Determine the (x, y) coordinate at the center of the cell enclosing the given text.  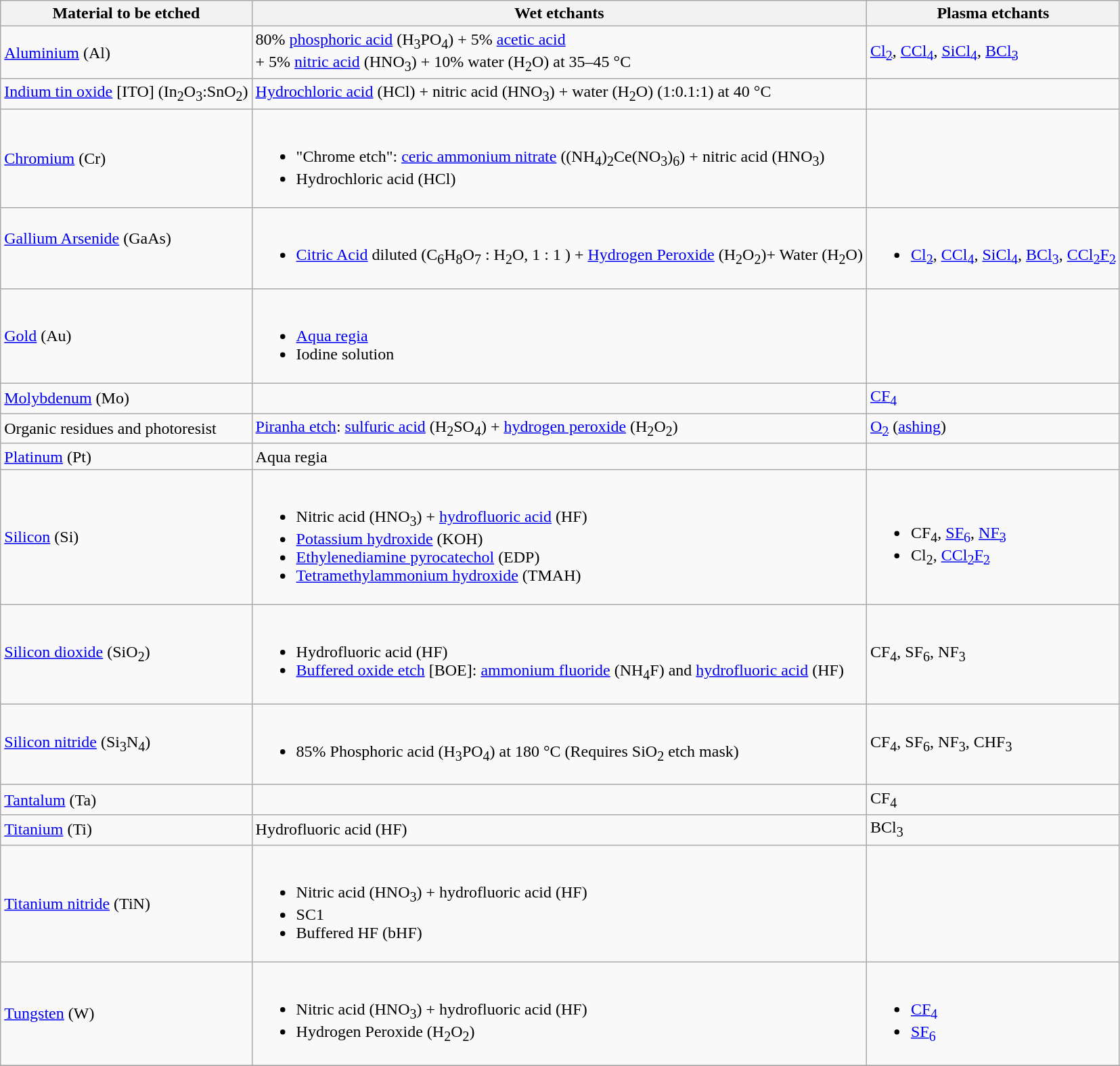
Titanium nitride (TiN) (126, 903)
Aluminium (Al) (126, 53)
Nitric acid (HNO3) + hydrofluoric acid (HF)SC1Buffered HF (bHF) (559, 903)
Chromium (Cr) (126, 158)
Cl2, CCl4, SiCl4, BCl3, CCl2F2 (993, 248)
Material to be etched (126, 14)
Nitric acid (HNO3) + hydrofluoric acid (HF)Hydrogen Peroxide (H2O2) (559, 1014)
CF4, SF6, NF3 (993, 654)
Plasma etchants (993, 14)
Hydrofluoric acid (HF)Buffered oxide etch [BOE]: ammonium fluoride (NH4F) and hydrofluoric acid (HF) (559, 654)
Piranha etch: sulfuric acid (H2SO4) + hydrogen peroxide (H2O2) (559, 428)
Aqua regia (559, 456)
Citric Acid diluted (C6H8O7 : H2O, 1 : 1 ) + Hydrogen Peroxide (H2O2)+ Water (H2O) (559, 248)
O2 (ashing) (993, 428)
Gallium Arsenide (GaAs) (126, 248)
Aqua regiaIodine solution (559, 336)
"Chrome etch": ceric ammonium nitrate ((NH4)2Ce(NO3)6) + nitric acid (HNO3)Hydrochloric acid (HCl) (559, 158)
Gold (Au) (126, 336)
CF4, SF6, NF3Cl2, CCl2F2 (993, 537)
Organic residues and photoresist (126, 428)
Wet etchants (559, 14)
Silicon (Si) (126, 537)
CF4, SF6, NF3, CHF3 (993, 745)
Cl2, CCl4, SiCl4, BCl3 (993, 53)
Hydrochloric acid (HCl) + nitric acid (HNO3) + water (H2O) (1:0.1:1) at 40 °C (559, 93)
CF4SF6 (993, 1014)
Platinum (Pt) (126, 456)
80% phosphoric acid (H3PO4) + 5% acetic acid + 5% nitric acid (HNO3) + 10% water (H2O) at 35–45 °C (559, 53)
Tantalum (Ta) (126, 799)
85% Phosphoric acid (H3PO4) at 180 °C (Requires SiO2 etch mask) (559, 745)
Silicon dioxide (SiO2) (126, 654)
Molybdenum (Mo) (126, 399)
Nitric acid (HNO3) + hydrofluoric acid (HF)Potassium hydroxide (KOH)Ethylenediamine pyrocatechol (EDP)Tetramethylammonium hydroxide (TMAH) (559, 537)
Hydrofluoric acid (HF) (559, 830)
BCl3 (993, 830)
Tungsten (W) (126, 1014)
Silicon nitride (Si3N4) (126, 745)
Titanium (Ti) (126, 830)
Indium tin oxide [ITO] (In2O3:SnO2) (126, 93)
